Capture the cell that displays the provided text and extract its [x, y] central coordinate. 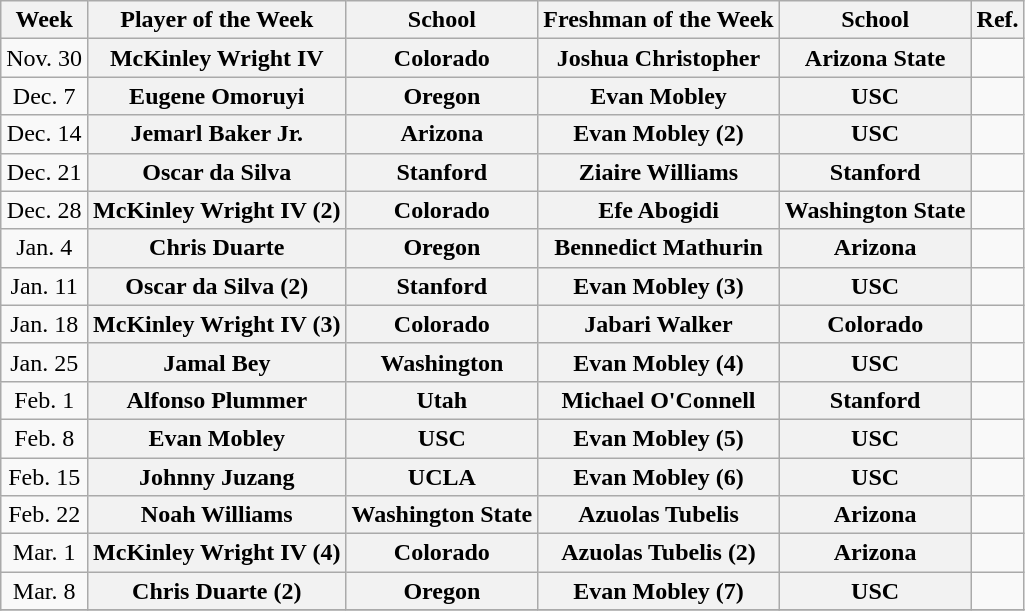
Ziaire Williams [659, 172]
McKinley Wright IV (2) [217, 210]
Bennedict Mathurin [659, 248]
Azuolas Tubelis [659, 515]
Evan Mobley (5) [659, 438]
Evan Mobley (6) [659, 477]
Dec. 28 [44, 210]
Noah Williams [217, 515]
Mar. 8 [44, 591]
Chris Duarte [217, 248]
Jan. 25 [44, 362]
Arizona State [875, 58]
Utah [442, 400]
Johnny Juzang [217, 477]
Oscar da Silva [217, 172]
Evan Mobley (3) [659, 286]
Evan Mobley (2) [659, 134]
Week [44, 20]
Jamal Bey [217, 362]
Evan Mobley (4) [659, 362]
Feb. 22 [44, 515]
Jan. 18 [44, 324]
Jan. 11 [44, 286]
Jan. 4 [44, 248]
McKinley Wright IV (4) [217, 553]
McKinley Wright IV (3) [217, 324]
Freshman of the Week [659, 20]
Feb. 1 [44, 400]
Azuolas Tubelis (2) [659, 553]
Jabari Walker [659, 324]
Joshua Christopher [659, 58]
Player of the Week [217, 20]
Dec. 14 [44, 134]
Eugene Omoruyi [217, 96]
Mar. 1 [44, 553]
Efe Abogidi [659, 210]
Dec. 7 [44, 96]
Oscar da Silva (2) [217, 286]
Ref. [998, 20]
Michael O'Connell [659, 400]
Evan Mobley (7) [659, 591]
Washington [442, 362]
Chris Duarte (2) [217, 591]
Alfonso Plummer [217, 400]
Dec. 21 [44, 172]
Nov. 30 [44, 58]
Feb. 15 [44, 477]
Jemarl Baker Jr. [217, 134]
McKinley Wright IV [217, 58]
Feb. 8 [44, 438]
UCLA [442, 477]
